Scan for the cell matching the given text and deliver its [X, Y] coordinate at center. 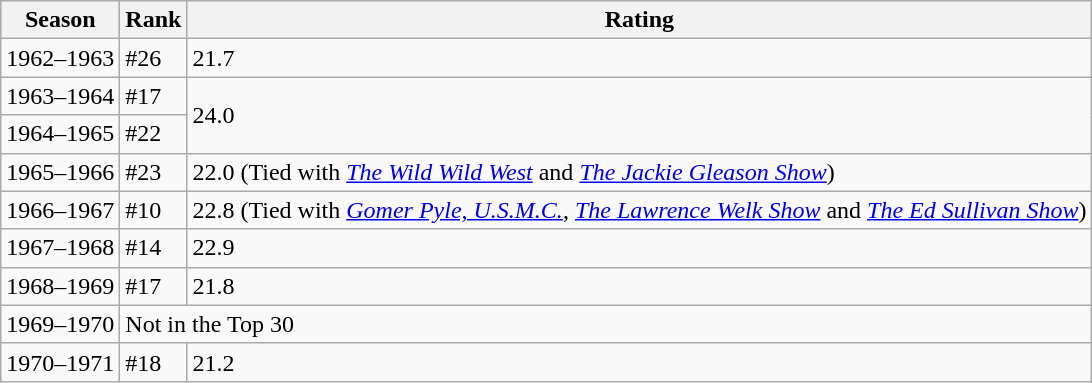
Season [60, 20]
#14 [154, 248]
1963–1964 [60, 96]
#26 [154, 58]
24.0 [640, 115]
Rank [154, 20]
1968–1969 [60, 286]
#23 [154, 172]
21.2 [640, 362]
1964–1965 [60, 134]
22.9 [640, 248]
1965–1966 [60, 172]
Rating [640, 20]
22.0 (Tied with The Wild Wild West and The Jackie Gleason Show) [640, 172]
1966–1967 [60, 210]
1967–1968 [60, 248]
#10 [154, 210]
21.8 [640, 286]
#18 [154, 362]
21.7 [640, 58]
22.8 (Tied with Gomer Pyle, U.S.M.C., The Lawrence Welk Show and The Ed Sullivan Show) [640, 210]
1962–1963 [60, 58]
#22 [154, 134]
Not in the Top 30 [606, 324]
1969–1970 [60, 324]
1970–1971 [60, 362]
